Return the (x, y) coordinate for the center point of the cell that contains the specified text.  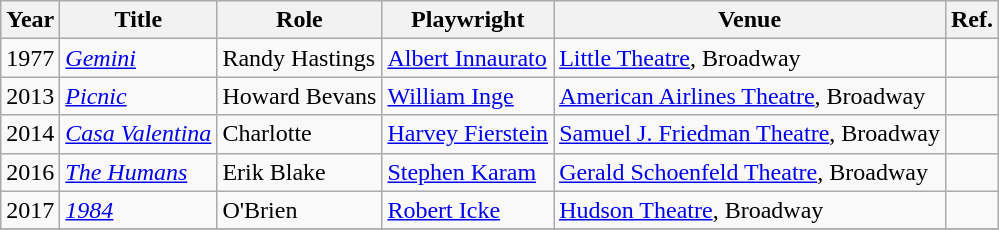
Robert Icke (468, 210)
Little Theatre, Broadway (750, 58)
Erik Blake (300, 172)
Harvey Fierstein (468, 134)
The Humans (138, 172)
Albert Innaurato (468, 58)
Randy Hastings (300, 58)
Gemini (138, 58)
American Airlines Theatre, Broadway (750, 96)
Stephen Karam (468, 172)
1977 (30, 58)
William Inge (468, 96)
Picnic (138, 96)
Playwright (468, 20)
Ref. (972, 20)
O'Brien (300, 210)
Samuel J. Friedman Theatre, Broadway (750, 134)
Venue (750, 20)
Year (30, 20)
Role (300, 20)
2017 (30, 210)
2014 (30, 134)
Charlotte (300, 134)
Howard Bevans (300, 96)
2016 (30, 172)
Casa Valentina (138, 134)
2013 (30, 96)
Hudson Theatre, Broadway (750, 210)
Gerald Schoenfeld Theatre, Broadway (750, 172)
Title (138, 20)
1984 (138, 210)
